Output the [x, y] coordinate of the center of the cell containing the given text.  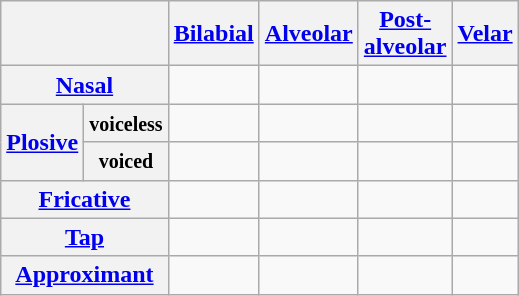
Plosive [42, 142]
voiced [126, 161]
Fricative [84, 199]
Post-alveolar [405, 34]
Approximant [84, 275]
Nasal [84, 85]
Bilabial [214, 34]
Tap [84, 237]
Velar [485, 34]
Alveolar [308, 34]
voiceless [126, 123]
